Locate the cell with the specified text and output its (X, Y) center coordinate. 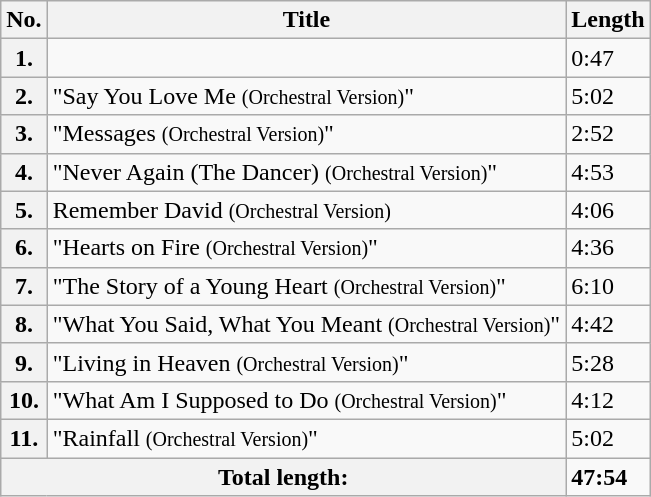
9. (24, 362)
8. (24, 324)
2. (24, 96)
6:10 (608, 286)
"What Am I Supposed to Do (Orchestral Version)" (306, 400)
5:28 (608, 362)
"Say You Love Me (Orchestral Version)" (306, 96)
"Rainfall (Orchestral Version)" (306, 438)
"Living in Heaven (Orchestral Version)" (306, 362)
4:12 (608, 400)
5. (24, 210)
4:36 (608, 248)
Title (306, 20)
Remember David (Orchestral Version) (306, 210)
7. (24, 286)
47:54 (608, 477)
4:06 (608, 210)
11. (24, 438)
0:47 (608, 58)
4:42 (608, 324)
"Hearts on Fire (Orchestral Version)" (306, 248)
2:52 (608, 134)
Total length: (284, 477)
4:53 (608, 172)
10. (24, 400)
Length (608, 20)
1. (24, 58)
4. (24, 172)
3. (24, 134)
"Never Again (The Dancer) (Orchestral Version)" (306, 172)
6. (24, 248)
"What You Said, What You Meant (Orchestral Version)" (306, 324)
No. (24, 20)
"The Story of a Young Heart (Orchestral Version)" (306, 286)
"Messages (Orchestral Version)" (306, 134)
